From the cell containing the given text, extract its center point as (x, y) coordinate. 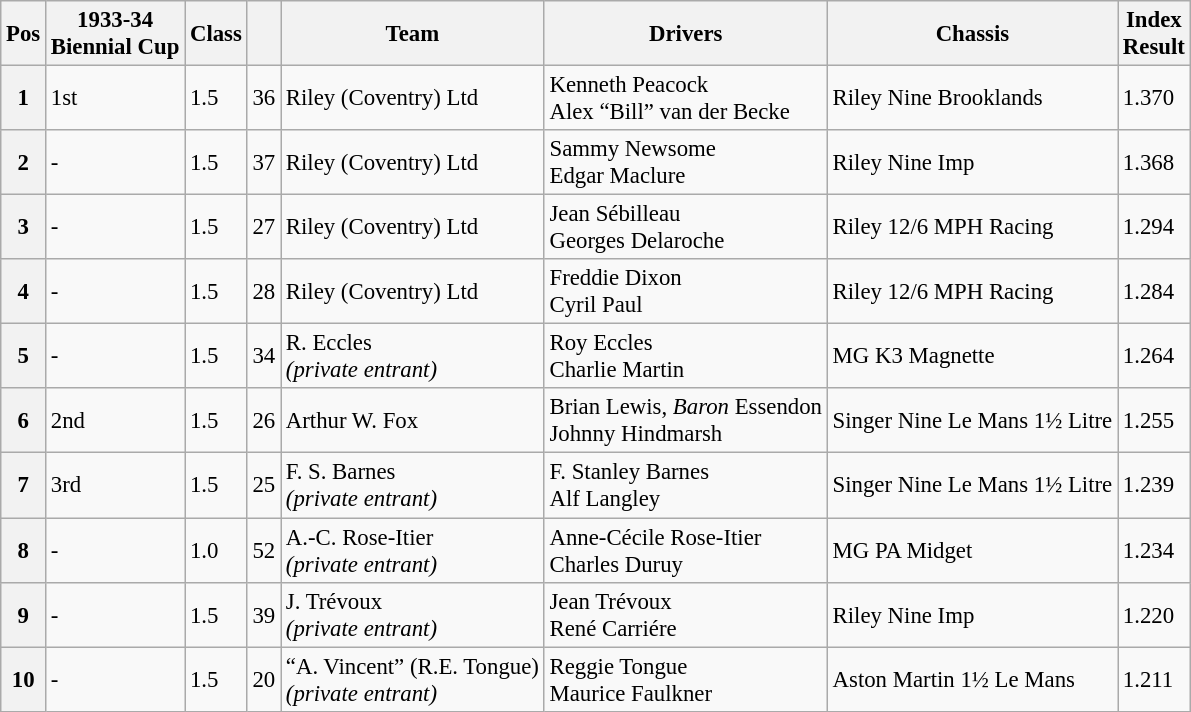
J. Trévoux(private entrant) (413, 614)
8 (24, 550)
20 (264, 680)
28 (264, 292)
MG K3 Magnette (972, 356)
1.294 (1154, 228)
10 (24, 680)
Riley Nine Brooklands (972, 98)
39 (264, 614)
Jean Sébilleau Georges Delaroche (686, 228)
Brian Lewis, Baron Essendon Johnny Hindmarsh (686, 420)
1.255 (1154, 420)
“A. Vincent” (R.E. Tongue)(private entrant) (413, 680)
5 (24, 356)
3 (24, 228)
9 (24, 614)
Sammy Newsome Edgar Maclure (686, 162)
Aston Martin 1½ Le Mans (972, 680)
1.370 (1154, 98)
1 (24, 98)
Drivers (686, 34)
MG PA Midget (972, 550)
1.220 (1154, 614)
4 (24, 292)
1.284 (1154, 292)
1.368 (1154, 162)
Freddie Dixon Cyril Paul (686, 292)
1.239 (1154, 486)
IndexResult (1154, 34)
1st (116, 98)
Reggie Tongue Maurice Faulkner (686, 680)
Pos (24, 34)
27 (264, 228)
1933-34Biennial Cup (116, 34)
A.-C. Rose-Itier(private entrant) (413, 550)
1.264 (1154, 356)
R. Eccles(private entrant) (413, 356)
25 (264, 486)
37 (264, 162)
52 (264, 550)
1.0 (216, 550)
1.234 (1154, 550)
34 (264, 356)
1.211 (1154, 680)
Team (413, 34)
Arthur W. Fox (413, 420)
7 (24, 486)
Jean Trévoux René Carriére (686, 614)
2nd (116, 420)
Chassis (972, 34)
2 (24, 162)
3rd (116, 486)
F. S. Barnes(private entrant) (413, 486)
6 (24, 420)
36 (264, 98)
Roy Eccles Charlie Martin (686, 356)
F. Stanley Barnes Alf Langley (686, 486)
Class (216, 34)
26 (264, 420)
Anne-Cécile Rose-Itier Charles Duruy (686, 550)
Kenneth Peacock Alex “Bill” van der Becke (686, 98)
